Provide the [X, Y] coordinate of the cell's center where the given text is located.  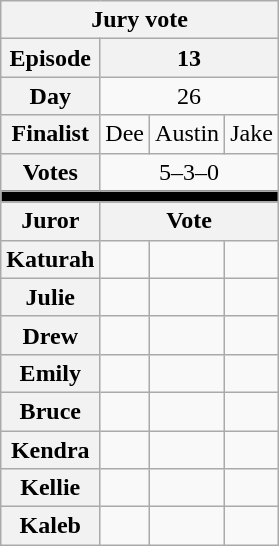
Drew [50, 335]
Kellie [50, 488]
13 [189, 58]
5–3–0 [189, 172]
Kendra [50, 449]
Vote [189, 221]
Kaleb [50, 526]
26 [189, 96]
Juror [50, 221]
Emily [50, 373]
Jake [252, 134]
Votes [50, 172]
Finalist [50, 134]
Episode [50, 58]
Julie [50, 297]
Day [50, 96]
Bruce [50, 411]
Katurah [50, 259]
Jury vote [140, 20]
Austin [188, 134]
Dee [125, 134]
